Return (x, y) of the center of cell containing provided text 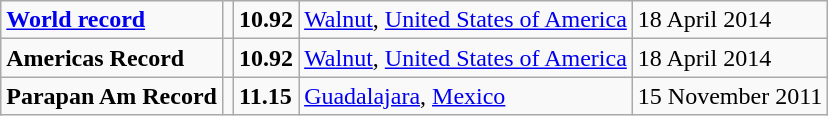
11.15 (266, 96)
15 November 2011 (730, 96)
World record (112, 20)
Americas Record (112, 58)
Guadalajara, Mexico (466, 96)
Parapan Am Record (112, 96)
